Return [x, y] of the center of cell containing provided text 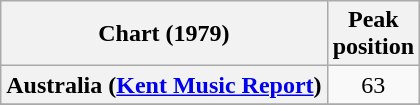
Australia (Kent Music Report) [164, 85]
Chart (1979) [164, 34]
63 [373, 85]
Peakposition [373, 34]
